Extract the [x, y] coordinate from the center of the cell holding the provided text.  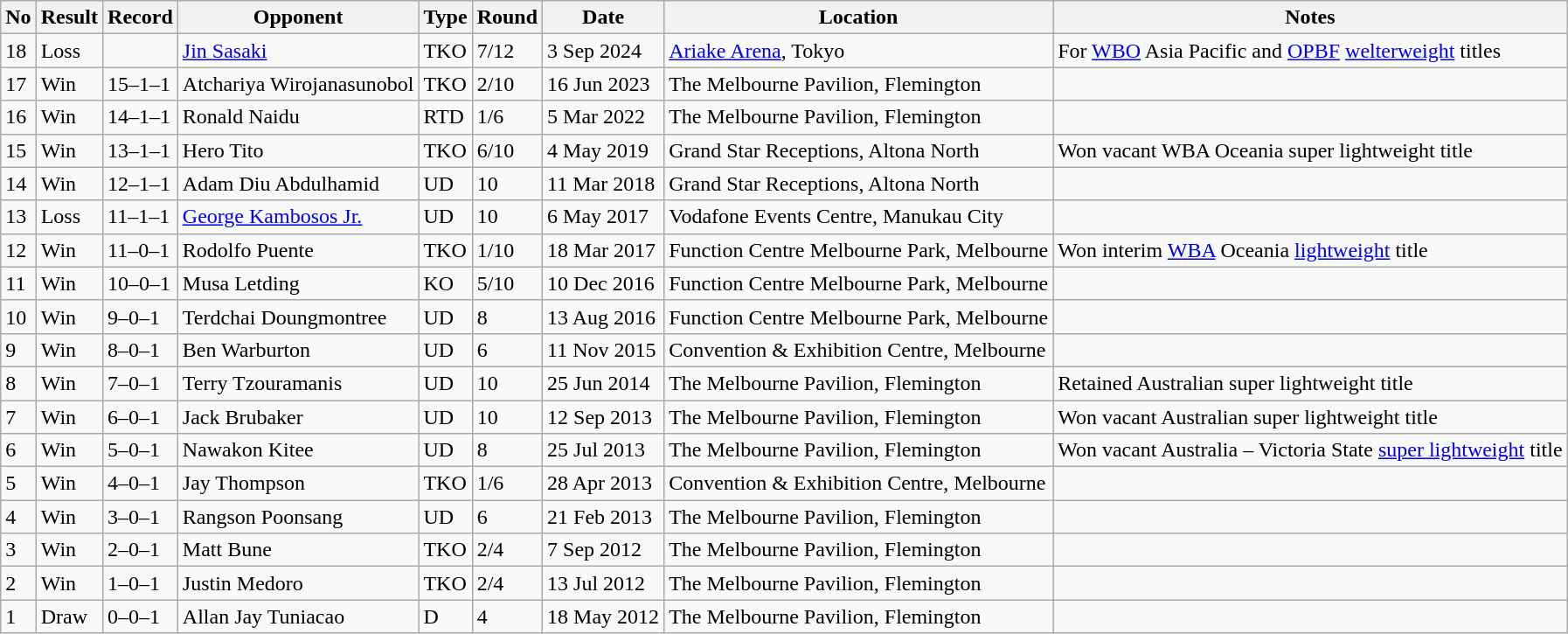
Terry Tzouramanis [298, 383]
Round [507, 17]
Won vacant WBA Oceania super lightweight title [1310, 150]
Location [858, 17]
7 [18, 417]
13 Jul 2012 [603, 583]
Allan Jay Tuniacao [298, 617]
Type [446, 17]
Adam Diu Abdulhamid [298, 184]
RTD [446, 117]
5–0–1 [141, 450]
0–0–1 [141, 617]
Justin Medoro [298, 583]
2 [18, 583]
Draw [69, 617]
2–0–1 [141, 550]
Opponent [298, 17]
15–1–1 [141, 84]
15 [18, 150]
8–0–1 [141, 350]
14–1–1 [141, 117]
17 [18, 84]
4–0–1 [141, 484]
Ariake Arena, Tokyo [858, 51]
11 Mar 2018 [603, 184]
11 Nov 2015 [603, 350]
Result [69, 17]
Won vacant Australia – Victoria State super lightweight title [1310, 450]
6 May 2017 [603, 217]
2/10 [507, 84]
12–1–1 [141, 184]
9–0–1 [141, 317]
Won interim WBA Oceania lightweight title [1310, 250]
4 May 2019 [603, 150]
3 [18, 550]
Nawakon Kitee [298, 450]
Won vacant Australian super lightweight title [1310, 417]
16 Jun 2023 [603, 84]
Record [141, 17]
3 Sep 2024 [603, 51]
13 Aug 2016 [603, 317]
3–0–1 [141, 517]
1–0–1 [141, 583]
For WBO Asia Pacific and OPBF welterweight titles [1310, 51]
11 [18, 283]
12 Sep 2013 [603, 417]
Retained Australian super lightweight title [1310, 383]
7–0–1 [141, 383]
28 Apr 2013 [603, 484]
Terdchai Doungmontree [298, 317]
Notes [1310, 17]
13–1–1 [141, 150]
14 [18, 184]
Jack Brubaker [298, 417]
Matt Bune [298, 550]
18 Mar 2017 [603, 250]
Date [603, 17]
Jin Sasaki [298, 51]
25 Jun 2014 [603, 383]
KO [446, 283]
1/10 [507, 250]
16 [18, 117]
25 Jul 2013 [603, 450]
Vodafone Events Centre, Manukau City [858, 217]
6/10 [507, 150]
13 [18, 217]
Musa Letding [298, 283]
5/10 [507, 283]
10 Dec 2016 [603, 283]
Jay Thompson [298, 484]
Ben Warburton [298, 350]
18 [18, 51]
5 [18, 484]
7 Sep 2012 [603, 550]
Hero Tito [298, 150]
5 Mar 2022 [603, 117]
D [446, 617]
10–0–1 [141, 283]
11–0–1 [141, 250]
9 [18, 350]
1 [18, 617]
No [18, 17]
18 May 2012 [603, 617]
George Kambosos Jr. [298, 217]
21 Feb 2013 [603, 517]
Atchariya Wirojanasunobol [298, 84]
7/12 [507, 51]
Rodolfo Puente [298, 250]
Ronald Naidu [298, 117]
6–0–1 [141, 417]
11–1–1 [141, 217]
12 [18, 250]
Rangson Poonsang [298, 517]
